Output the [x, y] coordinate of the center of the cell containing the given text.  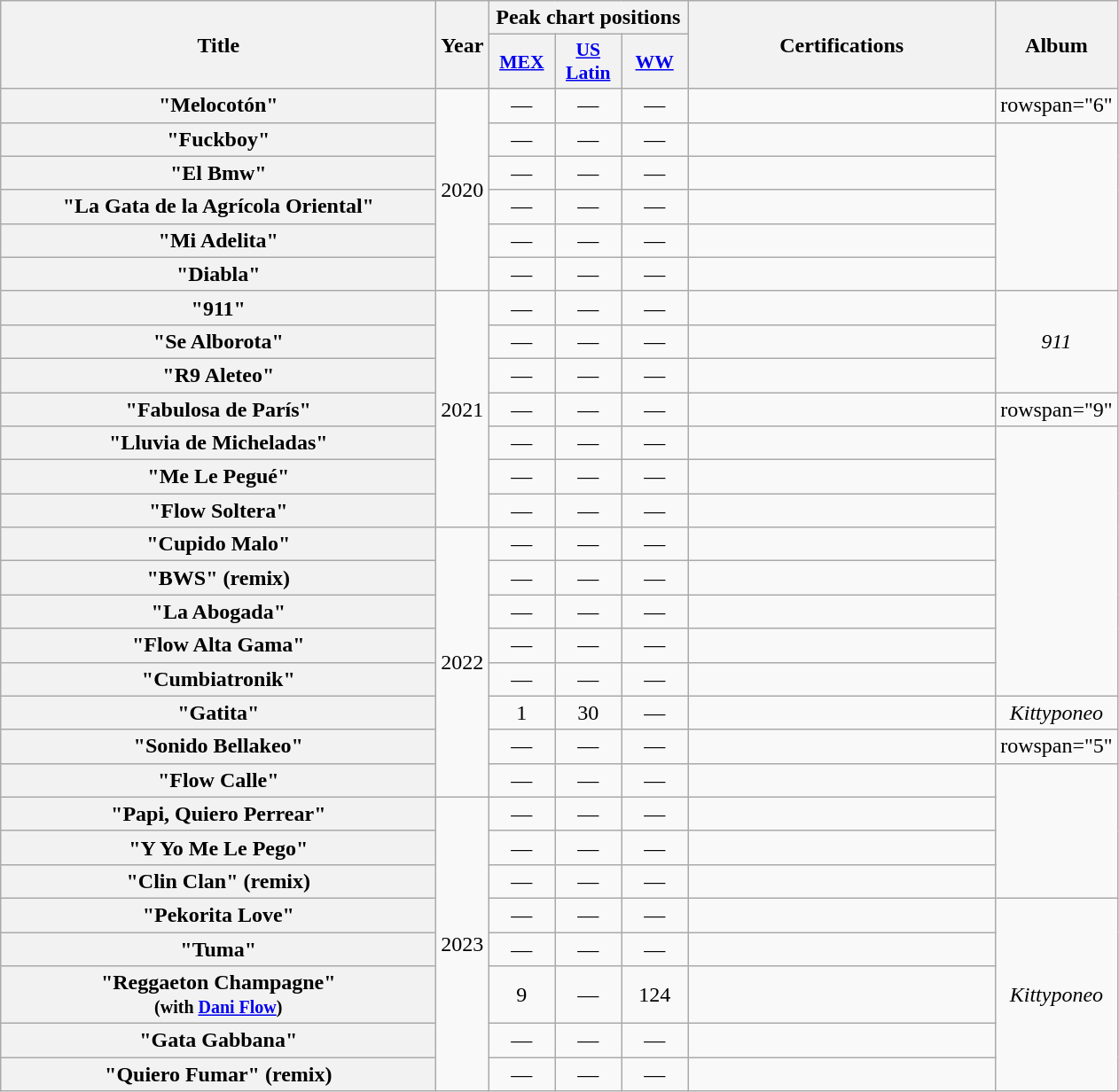
rowspan="9" [1057, 409]
"Gata Gabbana" [218, 1041]
"Melocotón" [218, 105]
"Flow Calle" [218, 780]
"Gatita" [218, 713]
"Tuma" [218, 949]
30 [589, 713]
USLatin [589, 62]
"Quiero Fumar" (remix) [218, 1074]
2023 [463, 944]
Certifications [842, 44]
"Cumbiatronik" [218, 679]
"Lluvia de Micheladas" [218, 443]
"Cupido Malo" [218, 544]
"La Gata de la Agrícola Oriental" [218, 207]
"Mi Adelita" [218, 240]
"Diabla" [218, 274]
rowspan="6" [1057, 105]
"911" [218, 308]
Peak chart positions [589, 18]
"Fabulosa de París" [218, 409]
"Se Alborota" [218, 341]
"Me Le Pegué" [218, 477]
"El Bmw" [218, 173]
2020 [463, 190]
"Clin Clan" (remix) [218, 881]
2021 [463, 409]
124 [654, 994]
9 [521, 994]
"Papi, Quiero Perrear" [218, 814]
"Y Yo Me Le Pego" [218, 847]
1 [521, 713]
"La Abogada" [218, 612]
2022 [463, 662]
"Flow Soltera" [218, 511]
MEX [521, 62]
"Fuckboy" [218, 139]
"Reggaeton Champagne"(with Dani Flow) [218, 994]
Album [1057, 44]
"Sonido Bellakeo" [218, 746]
"Pekorita Love" [218, 915]
rowspan="5" [1057, 746]
911 [1057, 341]
"BWS" (remix) [218, 578]
Year [463, 44]
"R9 Aleteo" [218, 375]
"Flow Alta Gama" [218, 645]
Title [218, 44]
WW [654, 62]
